Detect which cell encompasses the target text, then output its (x, y) center coordinate. 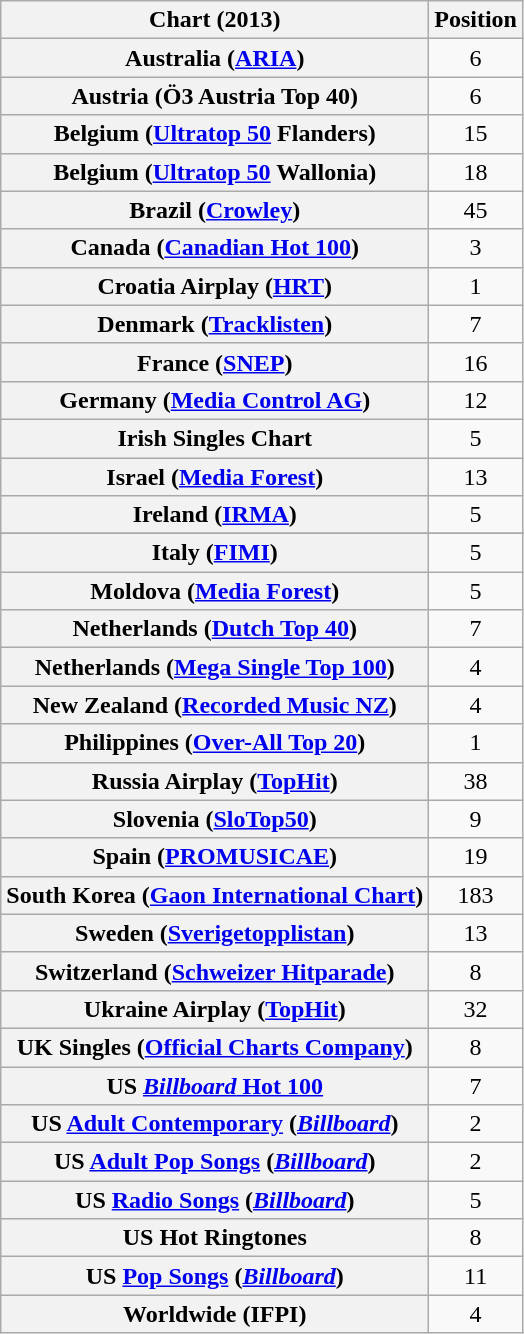
9 (476, 819)
New Zealand (Recorded Music NZ) (215, 705)
France (SNEP) (215, 362)
Netherlands (Dutch Top 40) (215, 629)
Russia Airplay (TopHit) (215, 781)
15 (476, 134)
32 (476, 1009)
11 (476, 1276)
Position (476, 20)
Irish Singles Chart (215, 438)
Netherlands (Mega Single Top 100) (215, 667)
Canada (Canadian Hot 100) (215, 248)
Brazil (Crowley) (215, 210)
Belgium (Ultratop 50 Wallonia) (215, 172)
Slovenia (SloTop50) (215, 819)
Worldwide (IFPI) (215, 1314)
3 (476, 248)
Israel (Media Forest) (215, 477)
US Pop Songs (Billboard) (215, 1276)
Chart (2013) (215, 20)
183 (476, 895)
Australia (ARIA) (215, 58)
US Hot Ringtones (215, 1238)
16 (476, 362)
Austria (Ö3 Austria Top 40) (215, 96)
Spain (PROMUSICAE) (215, 857)
45 (476, 210)
Belgium (Ultratop 50 Flanders) (215, 134)
Ireland (IRMA) (215, 515)
12 (476, 400)
Moldova (Media Forest) (215, 591)
South Korea (Gaon International Chart) (215, 895)
38 (476, 781)
Italy (FIMI) (215, 553)
19 (476, 857)
Croatia Airplay (HRT) (215, 286)
Sweden (Sverigetopplistan) (215, 933)
US Adult Pop Songs (Billboard) (215, 1162)
Denmark (Tracklisten) (215, 324)
Ukraine Airplay (TopHit) (215, 1009)
US Billboard Hot 100 (215, 1085)
Germany (Media Control AG) (215, 400)
Switzerland (Schweizer Hitparade) (215, 971)
US Adult Contemporary (Billboard) (215, 1124)
UK Singles (Official Charts Company) (215, 1047)
18 (476, 172)
US Radio Songs (Billboard) (215, 1200)
Philippines (Over-All Top 20) (215, 743)
